Return the (X, Y) coordinate for the center point of the cell that contains the specified text.  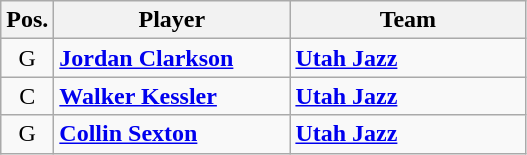
Collin Sexton (172, 134)
Walker Kessler (172, 96)
Jordan Clarkson (172, 58)
C (28, 96)
Player (172, 20)
Pos. (28, 20)
Team (408, 20)
